Output the [X, Y] coordinate of the center of the cell containing the given text.  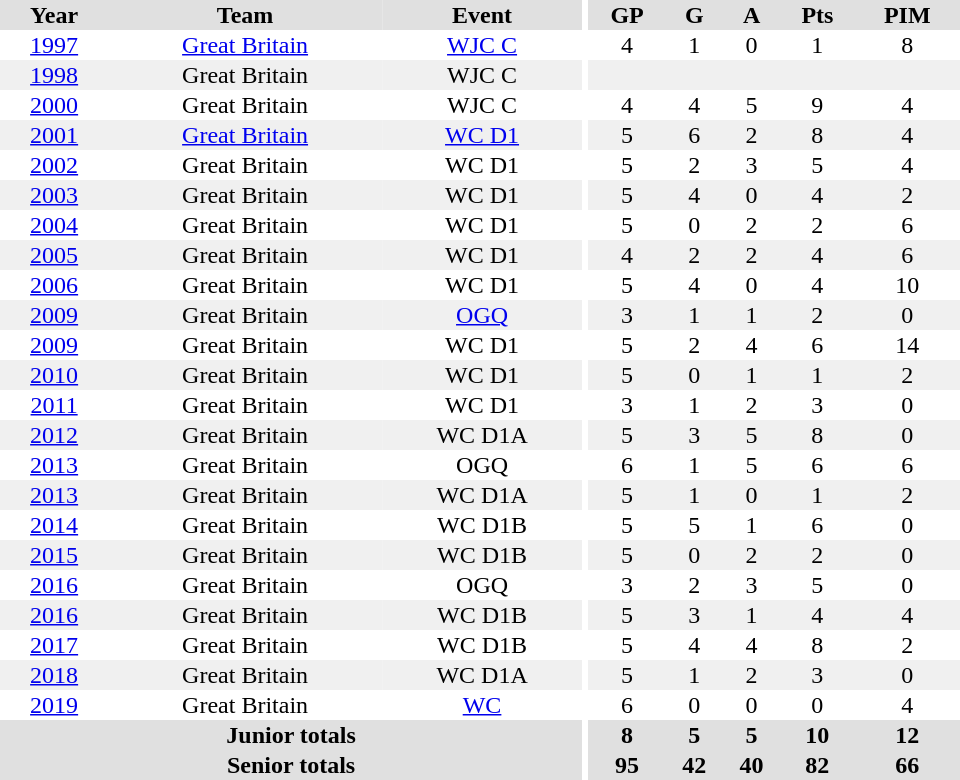
95 [628, 765]
Event [482, 15]
9 [817, 105]
14 [908, 345]
2014 [54, 525]
82 [817, 765]
G [694, 15]
Year [54, 15]
PIM [908, 15]
Junior totals [291, 735]
2004 [54, 225]
12 [908, 735]
2003 [54, 195]
66 [908, 765]
42 [694, 765]
2018 [54, 675]
2010 [54, 375]
Senior totals [291, 765]
2015 [54, 555]
Pts [817, 15]
2002 [54, 165]
2000 [54, 105]
2012 [54, 435]
GP [628, 15]
2005 [54, 255]
2019 [54, 705]
2006 [54, 285]
1998 [54, 75]
1997 [54, 45]
A [752, 15]
2017 [54, 645]
2001 [54, 135]
WC [482, 705]
2011 [54, 405]
Team [245, 15]
40 [752, 765]
